Locate the cell with the specified text and output its (x, y) center coordinate. 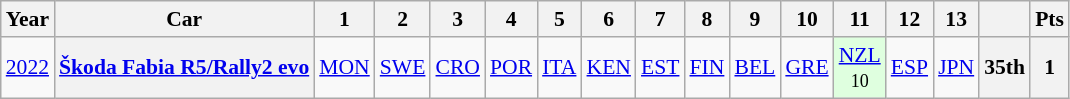
Car (184, 19)
ITA (559, 68)
CRO (458, 68)
13 (956, 19)
11 (860, 19)
35th (1004, 68)
7 (660, 19)
6 (608, 19)
NZL10 (860, 68)
JPN (956, 68)
8 (706, 19)
MON (344, 68)
10 (806, 19)
POR (511, 68)
3 (458, 19)
BEL (754, 68)
ESP (910, 68)
12 (910, 19)
EST (660, 68)
KEN (608, 68)
Pts (1050, 19)
GRE (806, 68)
5 (559, 19)
Škoda Fabia R5/Rally2 evo (184, 68)
SWE (403, 68)
9 (754, 19)
2 (403, 19)
Year (28, 19)
2022 (28, 68)
4 (511, 19)
FIN (706, 68)
